Determine the (X, Y) coordinate at the center of the cell enclosing the given text.  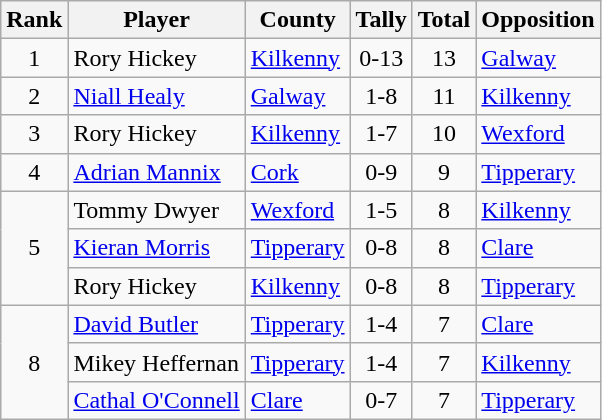
9 (444, 172)
Cathal O'Connell (156, 400)
13 (444, 58)
Opposition (538, 20)
Total (444, 20)
1 (34, 58)
11 (444, 96)
Niall Healy (156, 96)
1-7 (381, 134)
0-7 (381, 400)
Tally (381, 20)
3 (34, 134)
Mikey Heffernan (156, 362)
David Butler (156, 324)
Rank (34, 20)
5 (34, 248)
Cork (298, 172)
Adrian Mannix (156, 172)
0-13 (381, 58)
1-5 (381, 210)
4 (34, 172)
County (298, 20)
1-8 (381, 96)
10 (444, 134)
Tommy Dwyer (156, 210)
Kieran Morris (156, 248)
Player (156, 20)
2 (34, 96)
0-9 (381, 172)
